Determine the (X, Y) coordinate at the center of the cell enclosing the given text.  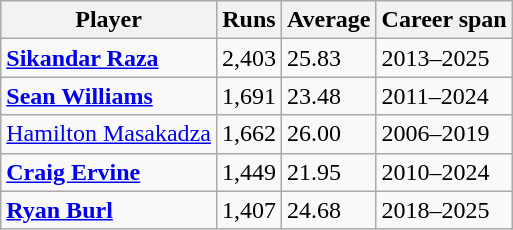
Sikandar Raza (109, 58)
Career span (444, 20)
Hamilton Masakadza (109, 134)
1,449 (248, 172)
Craig Ervine (109, 172)
25.83 (328, 58)
21.95 (328, 172)
Ryan Burl (109, 210)
23.48 (328, 96)
2018–2025 (444, 210)
26.00 (328, 134)
2006–2019 (444, 134)
2010–2024 (444, 172)
1,662 (248, 134)
2011–2024 (444, 96)
Runs (248, 20)
1,691 (248, 96)
Player (109, 20)
Sean Williams (109, 96)
2,403 (248, 58)
Average (328, 20)
24.68 (328, 210)
2013–2025 (444, 58)
1,407 (248, 210)
